Output the (x, y) coordinate of the center of the cell containing the given text.  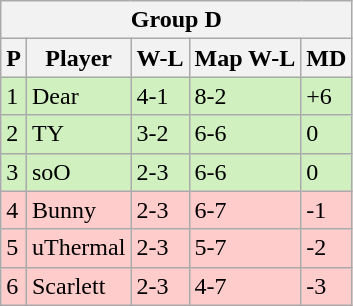
Player (78, 58)
5-7 (245, 248)
Bunny (78, 210)
4-1 (160, 96)
soO (78, 172)
Dear (78, 96)
-3 (326, 286)
Group D (176, 20)
+6 (326, 96)
8-2 (245, 96)
-1 (326, 210)
4 (14, 210)
2 (14, 134)
-2 (326, 248)
uThermal (78, 248)
3-2 (160, 134)
W-L (160, 58)
3 (14, 172)
P (14, 58)
1 (14, 96)
Scarlett (78, 286)
TY (78, 134)
Map W-L (245, 58)
6 (14, 286)
5 (14, 248)
4-7 (245, 286)
MD (326, 58)
6-7 (245, 210)
